From the cell containing the given text, extract its center point as (x, y) coordinate. 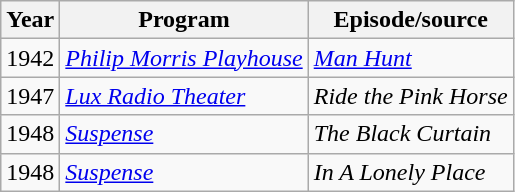
Philip Morris Playhouse (184, 58)
In A Lonely Place (410, 172)
The Black Curtain (410, 134)
Man Hunt (410, 58)
Ride the Pink Horse (410, 96)
Episode/source (410, 20)
Year (30, 20)
Program (184, 20)
1942 (30, 58)
Lux Radio Theater (184, 96)
1947 (30, 96)
